Pinpoint the cell where the given text exists, returning its (x, y) midpoint coordinate. 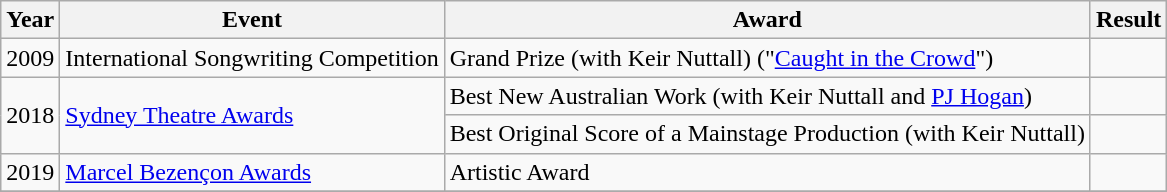
Grand Prize (with Keir Nuttall) ("Caught in the Crowd") (767, 58)
2009 (30, 58)
2019 (30, 172)
Year (30, 20)
Marcel Bezençon Awards (252, 172)
Sydney Theatre Awards (252, 115)
International Songwriting Competition (252, 58)
Event (252, 20)
Award (767, 20)
Result (1128, 20)
Best Original Score of a Mainstage Production (with Keir Nuttall) (767, 134)
Best New Australian Work (with Keir Nuttall and PJ Hogan) (767, 96)
Artistic Award (767, 172)
2018 (30, 115)
